Determine the (X, Y) coordinate at the center of the cell enclosing the given text.  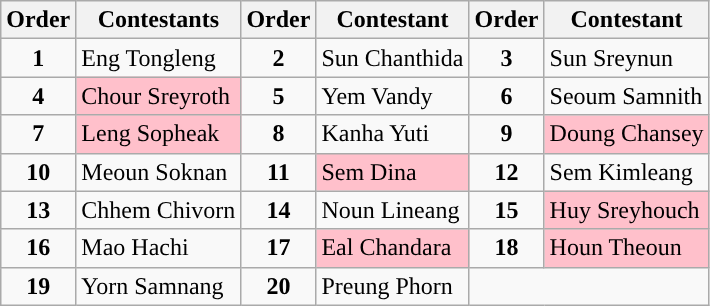
7 (38, 134)
Eng Tongleng (158, 58)
17 (278, 248)
Doung Chansey (626, 134)
Houn Theoun (626, 248)
Leng Sopheak (158, 134)
Contestants (158, 20)
5 (278, 96)
12 (506, 172)
Sem Kimleang (626, 172)
10 (38, 172)
11 (278, 172)
6 (506, 96)
Yem Vandy (392, 96)
Sun Sreynun (626, 58)
Seoum Samnith (626, 96)
3 (506, 58)
4 (38, 96)
16 (38, 248)
13 (38, 210)
1 (38, 58)
9 (506, 134)
2 (278, 58)
19 (38, 286)
Preung Phorn (392, 286)
Chhem Chivorn (158, 210)
Kanha Yuti (392, 134)
Noun Lineang (392, 210)
Sun Chanthida (392, 58)
Sem Dina (392, 172)
18 (506, 248)
Yorn Samnang (158, 286)
14 (278, 210)
Meoun Soknan (158, 172)
20 (278, 286)
Eal Chandara (392, 248)
Mao Hachi (158, 248)
8 (278, 134)
Chour Sreyroth (158, 96)
Huy Sreyhouch (626, 210)
15 (506, 210)
